Scan for the cell matching the given text and deliver its (X, Y) coordinate at center. 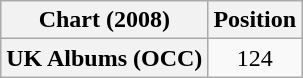
UK Albums (OCC) (104, 58)
Position (255, 20)
Chart (2008) (104, 20)
124 (255, 58)
